Scan for the cell matching the given text and deliver its (x, y) coordinate at center. 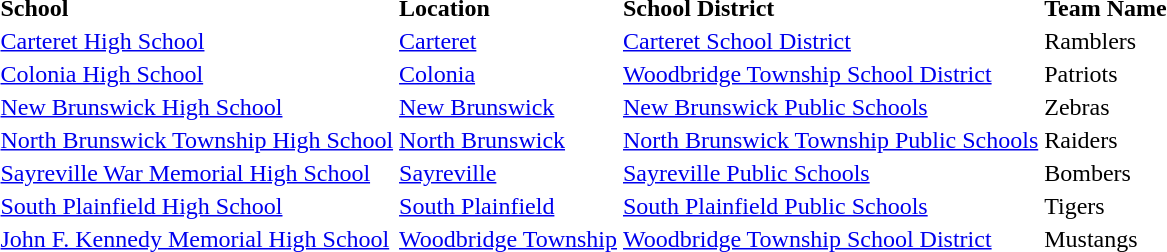
Woodbridge Township School District (831, 74)
South Plainfield (508, 206)
North Brunswick (508, 140)
South Plainfield Public Schools (831, 206)
Colonia (508, 74)
New Brunswick Public Schools (831, 107)
Sayreville (508, 173)
Sayreville Public Schools (831, 173)
Carteret (508, 41)
North Brunswick Township Public Schools (831, 140)
New Brunswick (508, 107)
Carteret School District (831, 41)
